Return [x, y] of the center of cell containing provided text 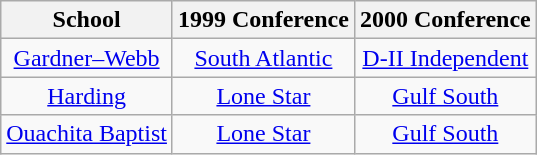
Gardner–Webb [87, 58]
2000 Conference [445, 20]
South Atlantic [263, 58]
Harding [87, 96]
Ouachita Baptist [87, 134]
School [87, 20]
1999 Conference [263, 20]
D-II Independent [445, 58]
